Extract the [x, y] coordinate from the center of the cell holding the provided text.  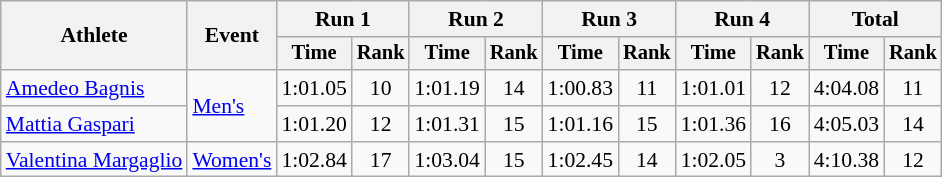
Total [876, 19]
1:00.83 [580, 88]
Run 4 [742, 19]
4:05.03 [846, 124]
1:01.16 [580, 124]
Athlete [94, 36]
1:01.05 [314, 88]
Amedeo Bagnis [94, 88]
1:01.31 [446, 124]
1:01.01 [714, 88]
16 [780, 124]
4:04.08 [846, 88]
Men's [232, 106]
Run 3 [610, 19]
1:01.20 [314, 124]
Mattia Gaspari [94, 124]
Event [232, 36]
Run 1 [342, 19]
Run 2 [476, 19]
1:01.19 [446, 88]
1:01.36 [714, 124]
10 [381, 88]
